Provide the (X, Y) coordinate of the cell's center where the given text is located.  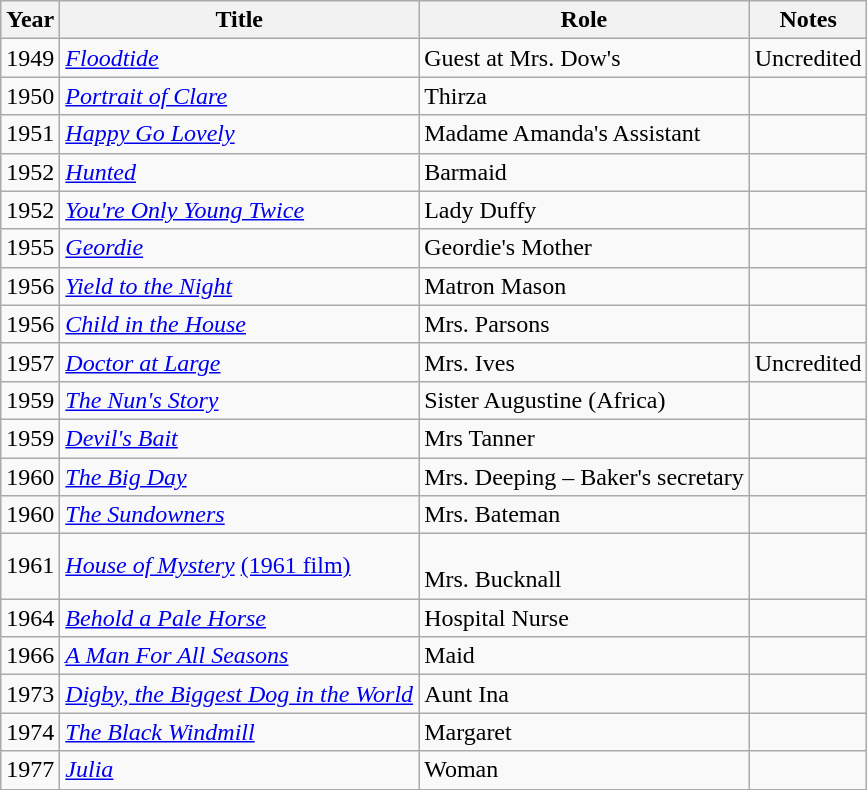
The Nun's Story (240, 400)
A Man For All Seasons (240, 656)
The Big Day (240, 477)
Mrs. Parsons (584, 324)
1974 (30, 732)
1966 (30, 656)
1973 (30, 694)
Portrait of Clare (240, 96)
Madame Amanda's Assistant (584, 134)
The Black Windmill (240, 732)
Hospital Nurse (584, 618)
Thirza (584, 96)
1977 (30, 770)
Year (30, 20)
1961 (30, 566)
Happy Go Lovely (240, 134)
The Sundowners (240, 515)
Notes (808, 20)
Aunt Ina (584, 694)
You're Only Young Twice (240, 210)
Mrs. Deeping – Baker's secretary (584, 477)
1951 (30, 134)
Mrs. Ives (584, 362)
Child in the House (240, 324)
Yield to the Night (240, 286)
Barmaid (584, 172)
Geordie (240, 248)
Mrs. Bucknall (584, 566)
Digby, the Biggest Dog in the World (240, 694)
Margaret (584, 732)
Geordie's Mother (584, 248)
Devil's Bait (240, 438)
Woman (584, 770)
Role (584, 20)
Doctor at Large (240, 362)
Maid (584, 656)
House of Mystery (1961 film) (240, 566)
Behold a Pale Horse (240, 618)
Mrs Tanner (584, 438)
Floodtide (240, 58)
Sister Augustine (Africa) (584, 400)
Julia (240, 770)
1950 (30, 96)
Title (240, 20)
1949 (30, 58)
Hunted (240, 172)
Matron Mason (584, 286)
1964 (30, 618)
1955 (30, 248)
1957 (30, 362)
Guest at Mrs. Dow's (584, 58)
Mrs. Bateman (584, 515)
Lady Duffy (584, 210)
